Find where the given text appears and provide that cell's center as [X, Y] coordinate. 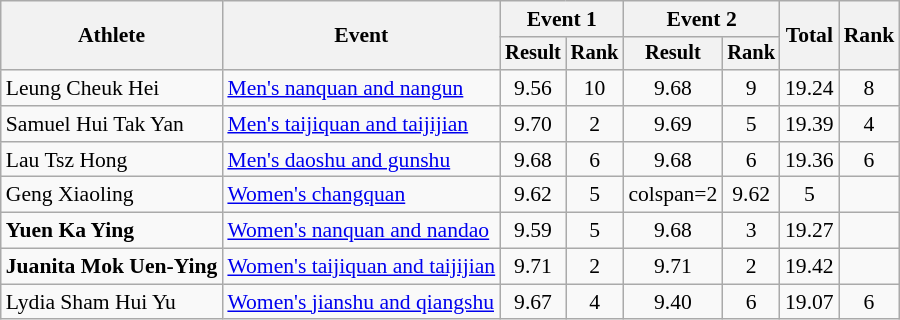
9.59 [533, 231]
Athlete [112, 36]
19.36 [810, 160]
Women's jianshu and qiangshu [361, 302]
Men's daoshu and gunshu [361, 160]
19.27 [810, 231]
19.39 [810, 124]
19.07 [810, 302]
Leung Cheuk Hei [112, 88]
Lau Tsz Hong [112, 160]
Women's changquan [361, 195]
colspan=2 [672, 195]
Lydia Sham Hui Yu [112, 302]
Women's nanquan and nandao [361, 231]
9.70 [533, 124]
Juanita Mok Uen-Ying [112, 267]
9.56 [533, 88]
19.24 [810, 88]
Event 1 [562, 19]
Men's taijiquan and taijijian [361, 124]
8 [870, 88]
9.40 [672, 302]
9 [751, 88]
9.69 [672, 124]
9.67 [533, 302]
3 [751, 231]
Women's taijiquan and taijijian [361, 267]
Yuen Ka Ying [112, 231]
Samuel Hui Tak Yan [112, 124]
Event [361, 36]
Men's nanquan and nangun [361, 88]
10 [595, 88]
Event 2 [702, 19]
19.42 [810, 267]
Total [810, 36]
Geng Xiaoling [112, 195]
